Search for the cell housing the specified text and yield its [x, y] center coordinate. 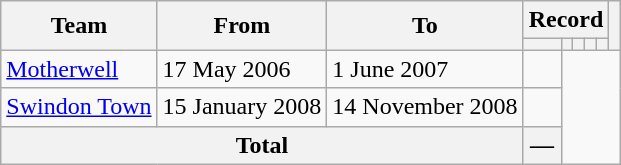
Motherwell [79, 69]
— [542, 145]
To [425, 26]
From [242, 26]
15 January 2008 [242, 107]
1 June 2007 [425, 69]
17 May 2006 [242, 69]
Swindon Town [79, 107]
14 November 2008 [425, 107]
Total [262, 145]
Record [566, 20]
Team [79, 26]
